From the cell containing the given text, extract its center point as [x, y] coordinate. 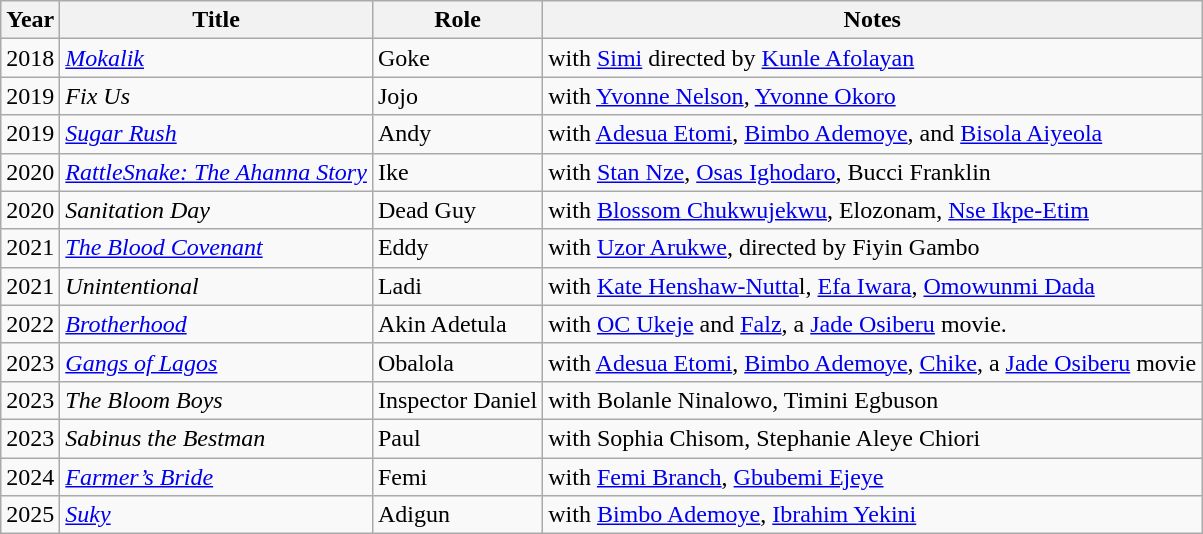
with Adesua Etomi, Bimbo Ademoye, and Bisola Aiyeola [872, 134]
Farmer’s Bride [216, 477]
The Bloom Boys [216, 400]
2025 [30, 515]
Adigun [457, 515]
Sanitation Day [216, 210]
Akin Adetula [457, 324]
2022 [30, 324]
with Femi Branch, Gbubemi Ejeye [872, 477]
Sabinus the Bestman [216, 438]
2018 [30, 58]
Sugar Rush [216, 134]
with Blossom Chukwujekwu, Elozonam, Nse Ikpe-Etim [872, 210]
Year [30, 20]
Inspector Daniel [457, 400]
Andy [457, 134]
Brotherhood [216, 324]
Ike [457, 172]
with Uzor Arukwe, directed by Fiyin Gambo [872, 248]
Paul [457, 438]
Suky [216, 515]
with Bimbo Ademoye, Ibrahim Yekini [872, 515]
Goke [457, 58]
Fix Us [216, 96]
Role [457, 20]
with Stan Nze, Osas Ighodaro, Bucci Franklin [872, 172]
Unintentional [216, 286]
with Simi directed by Kunle Afolayan [872, 58]
Title [216, 20]
Notes [872, 20]
Mokalik [216, 58]
Obalola [457, 362]
RattleSnake: The Ahanna Story [216, 172]
Eddy [457, 248]
The Blood Covenant [216, 248]
with Kate Henshaw-Nuttal, Efa Iwara, Omowunmi Dada [872, 286]
Dead Guy [457, 210]
with OC Ukeje and Falz, a Jade Osiberu movie. [872, 324]
with Yvonne Nelson, Yvonne Okoro [872, 96]
Gangs of Lagos [216, 362]
with Sophia Chisom, Stephanie Aleye Chiori [872, 438]
Jojo [457, 96]
Ladi [457, 286]
2024 [30, 477]
Femi [457, 477]
with Bolanle Ninalowo, Timini Egbuson [872, 400]
with Adesua Etomi, Bimbo Ademoye, Chike, a Jade Osiberu movie [872, 362]
